Return [x, y] of the center of cell containing provided text 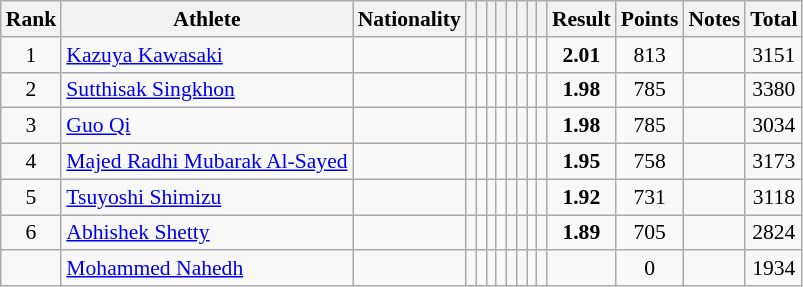
Notes [714, 19]
Majed Radhi Mubarak Al-Sayed [206, 162]
Guo Qi [206, 126]
3380 [774, 90]
731 [650, 197]
2.01 [582, 55]
4 [32, 162]
Tsuyoshi Shimizu [206, 197]
Result [582, 19]
1.89 [582, 233]
Points [650, 19]
1934 [774, 269]
3034 [774, 126]
3118 [774, 197]
Kazuya Kawasaki [206, 55]
813 [650, 55]
6 [32, 233]
Nationality [410, 19]
705 [650, 233]
3173 [774, 162]
2 [32, 90]
3 [32, 126]
Abhishek Shetty [206, 233]
1.95 [582, 162]
2824 [774, 233]
Sutthisak Singkhon [206, 90]
Mohammed Nahedh [206, 269]
5 [32, 197]
758 [650, 162]
Rank [32, 19]
3151 [774, 55]
1.92 [582, 197]
0 [650, 269]
1 [32, 55]
Total [774, 19]
Athlete [206, 19]
